Scan for the cell matching the given text and deliver its (X, Y) coordinate at center. 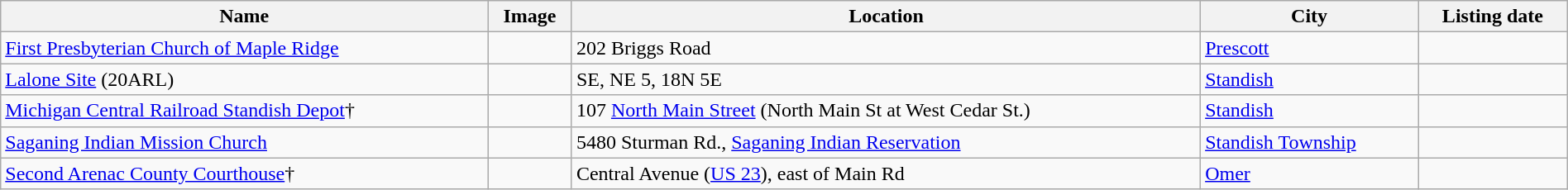
Standish Township (1310, 142)
Michigan Central Railroad Standish Depot† (245, 111)
Lalone Site (20ARL) (245, 79)
Image (530, 17)
Prescott (1310, 48)
Saganing Indian Mission Church (245, 142)
Listing date (1494, 17)
Second Arenac County Courthouse† (245, 173)
202 Briggs Road (886, 48)
SE, NE 5, 18N 5E (886, 79)
City (1310, 17)
5480 Sturman Rd., Saganing Indian Reservation (886, 142)
Name (245, 17)
107 North Main Street (North Main St at West Cedar St.) (886, 111)
First Presbyterian Church of Maple Ridge (245, 48)
Omer (1310, 173)
Central Avenue (US 23), east of Main Rd (886, 173)
Location (886, 17)
